Extract the [X, Y] coordinate from the center of the cell holding the provided text.  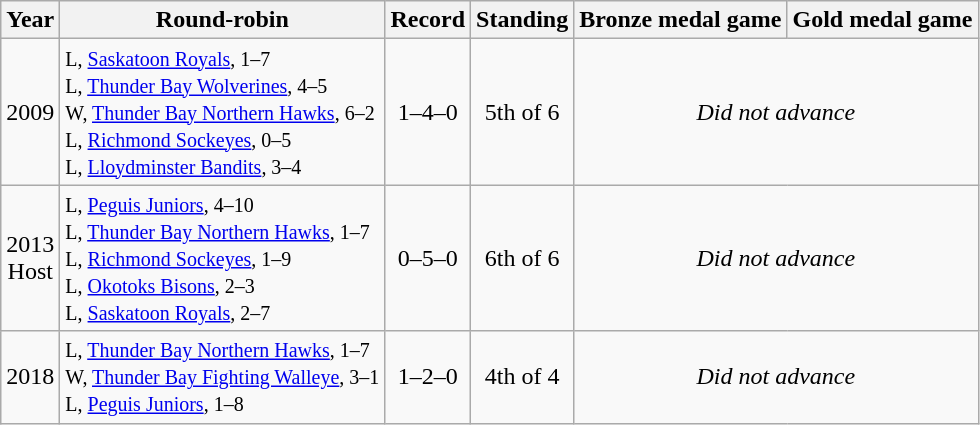
Standing [522, 20]
Gold medal game [882, 20]
4th of 4 [522, 377]
Record [428, 20]
2018 [30, 377]
2013Host [30, 258]
1–2–0 [428, 377]
2009 [30, 112]
L, Peguis Juniors, 4–10L, Thunder Bay Northern Hawks, 1–7L, Richmond Sockeyes, 1–9L, Okotoks Bisons, 2–3L, Saskatoon Royals, 2–7 [222, 258]
5th of 6 [522, 112]
Year [30, 20]
Round-robin [222, 20]
L, Thunder Bay Northern Hawks, 1–7W, Thunder Bay Fighting Walleye, 3–1L, Peguis Juniors, 1–8 [222, 377]
L, Saskatoon Royals, 1–7L, Thunder Bay Wolverines, 4–5W, Thunder Bay Northern Hawks, 6–2L, Richmond Sockeyes, 0–5L, Lloydminster Bandits, 3–4 [222, 112]
0–5–0 [428, 258]
1–4–0 [428, 112]
6th of 6 [522, 258]
Bronze medal game [680, 20]
